Return [x, y] of the center of cell containing provided text 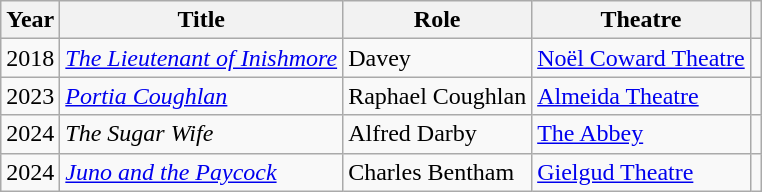
2023 [30, 96]
Theatre [642, 20]
Role [438, 20]
The Abbey [642, 134]
Raphael Coughlan [438, 96]
Noël Coward Theatre [642, 58]
Year [30, 20]
Charles Bentham [438, 172]
Davey [438, 58]
Title [202, 20]
2018 [30, 58]
The Lieutenant of Inishmore [202, 58]
Almeida Theatre [642, 96]
Alfred Darby [438, 134]
Portia Coughlan [202, 96]
Gielgud Theatre [642, 172]
The Sugar Wife [202, 134]
Juno and the Paycock [202, 172]
